Locate the cell with the specified text and output its [X, Y] center coordinate. 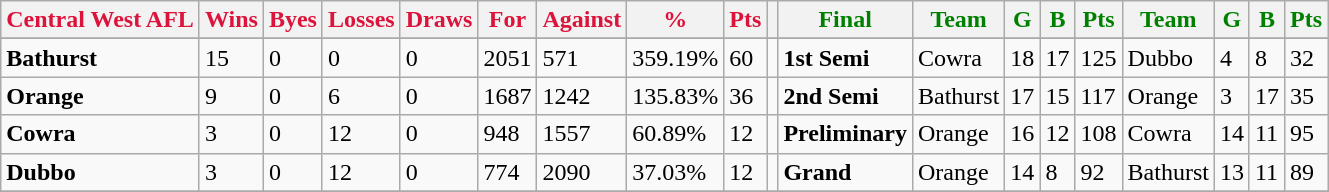
35 [1306, 96]
Central West AFL [100, 20]
2051 [508, 58]
37.03% [676, 172]
32 [1306, 58]
Against [582, 20]
135.83% [676, 96]
Draws [439, 20]
774 [508, 172]
16 [1022, 134]
359.19% [676, 58]
Byes [292, 20]
95 [1306, 134]
% [676, 20]
60.89% [676, 134]
13 [1232, 172]
4 [1232, 58]
Final [846, 20]
2nd Semi [846, 96]
1st Semi [846, 58]
108 [1098, 134]
Grand [846, 172]
571 [582, 58]
125 [1098, 58]
2090 [582, 172]
1242 [582, 96]
Losses [361, 20]
Wins [231, 20]
60 [746, 58]
36 [746, 96]
6 [361, 96]
1557 [582, 134]
18 [1022, 58]
89 [1306, 172]
92 [1098, 172]
Preliminary [846, 134]
1687 [508, 96]
948 [508, 134]
9 [231, 96]
117 [1098, 96]
For [508, 20]
